Scan for the cell matching the given text and deliver its (X, Y) coordinate at center. 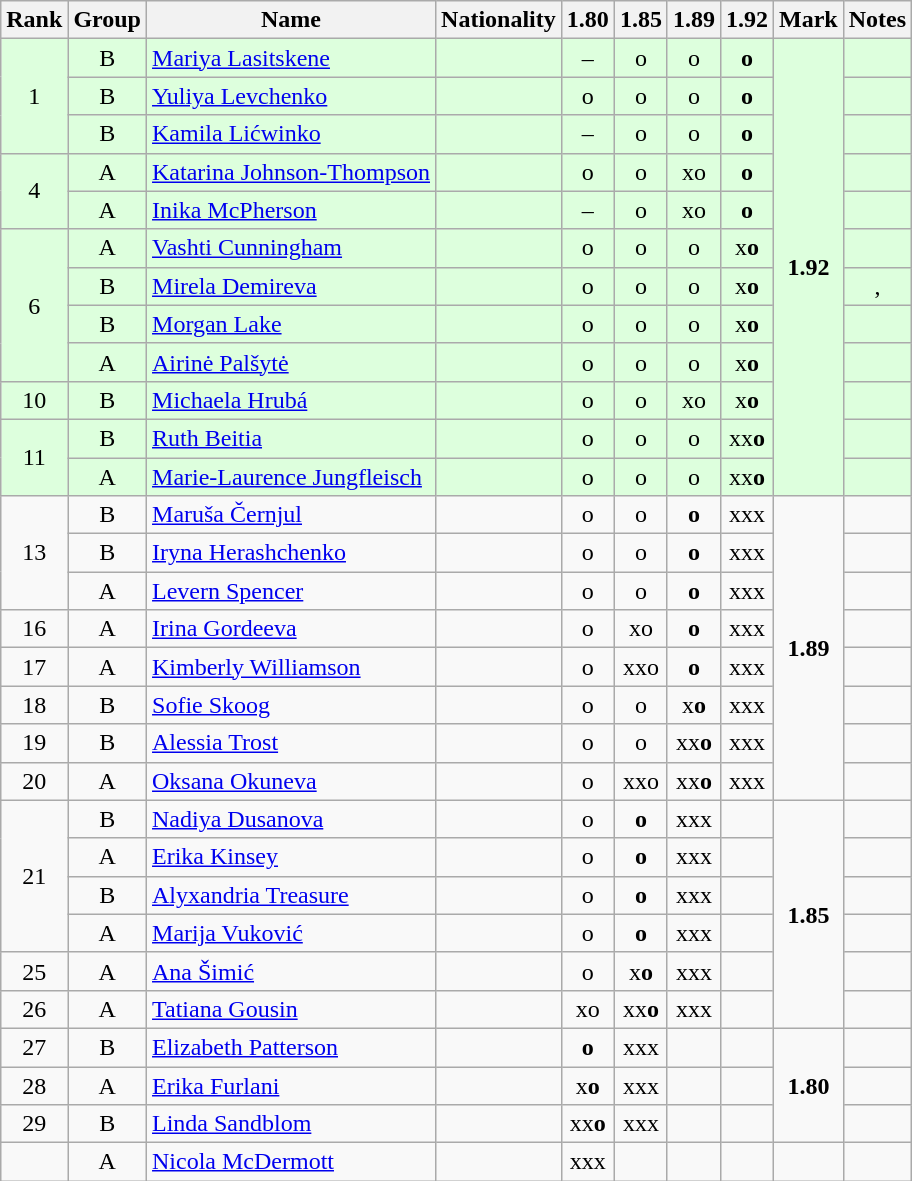
Rank (34, 20)
Airinė Palšytė (292, 362)
Notes (877, 20)
19 (34, 743)
Elizabeth Patterson (292, 1047)
18 (34, 705)
Vashti Cunningham (292, 248)
Marija Vuković (292, 933)
Marie-Laurence Jungfleisch (292, 477)
Linda Sandblom (292, 1124)
Oksana Okuneva (292, 781)
Mark (809, 20)
4 (34, 191)
26 (34, 1009)
Kamila Lićwinko (292, 134)
Morgan Lake (292, 324)
Erika Kinsey (292, 857)
Erika Furlani (292, 1085)
Kimberly Williamson (292, 667)
28 (34, 1085)
Ana Šimić (292, 971)
Inika McPherson (292, 210)
Irina Gordeeva (292, 629)
Nadiya Dusanova (292, 819)
1 (34, 96)
Alyxandria Treasure (292, 895)
17 (34, 667)
Name (292, 20)
, (877, 286)
Maruša Černjul (292, 515)
Group (108, 20)
Levern Spencer (292, 591)
6 (34, 305)
Sofie Skoog (292, 705)
Yuliya Levchenko (292, 96)
Mirela Demireva (292, 286)
Nicola McDermott (292, 1162)
13 (34, 553)
25 (34, 971)
29 (34, 1124)
Alessia Trost (292, 743)
Ruth Beitia (292, 438)
Mariya Lasitskene (292, 58)
10 (34, 400)
Michaela Hrubá (292, 400)
Nationality (499, 20)
Iryna Herashchenko (292, 553)
Katarina Johnson-Thompson (292, 172)
16 (34, 629)
11 (34, 457)
20 (34, 781)
21 (34, 876)
Tatiana Gousin (292, 1009)
27 (34, 1047)
